Find where the given text appears and provide that cell's center as (X, Y) coordinate. 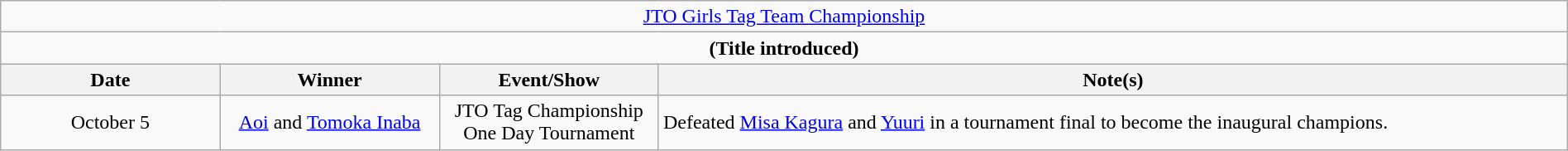
JTO Tag Championship One Day Tournament (549, 123)
Defeated Misa Kagura and Yuuri in a tournament final to become the inaugural champions. (1113, 123)
Winner (329, 80)
October 5 (111, 123)
Date (111, 80)
Note(s) (1113, 80)
Aoi and Tomoka Inaba (329, 123)
JTO Girls Tag Team Championship (784, 17)
Event/Show (549, 80)
(Title introduced) (784, 48)
